Provide the [X, Y] coordinate of the cell's center where the given text is located.  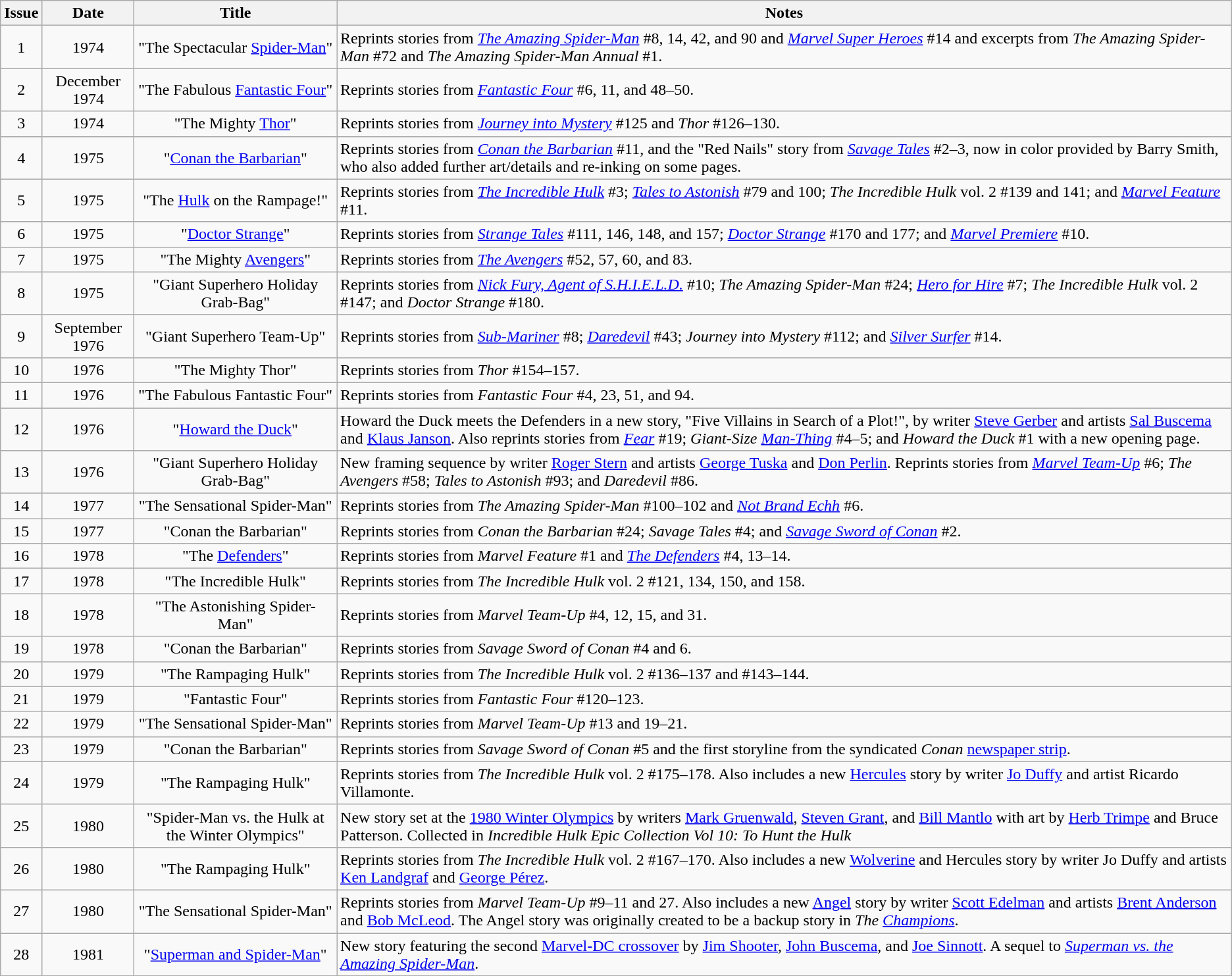
Reprints stories from Journey into Mystery #125 and Thor #126–130. [784, 124]
25 [21, 825]
Reprints stories from Thor #154–157. [784, 370]
19 [21, 649]
3 [21, 124]
Title [236, 13]
17 [21, 581]
22 [21, 724]
18 [21, 615]
20 [21, 674]
14 [21, 506]
24 [21, 783]
"The Astonishing Spider-Man" [236, 615]
Reprints stories from Marvel Team-Up #13 and 19–21. [784, 724]
Reprints stories from Conan the Barbarian #24; Savage Tales #4; and Savage Sword of Conan #2. [784, 531]
21 [21, 699]
"Superman and Spider-Man" [236, 954]
Reprints stories from Fantastic Four #120–123. [784, 699]
"The Mighty Avengers" [236, 259]
"Fantastic Four" [236, 699]
Reprints stories from Strange Tales #111, 146, 148, and 157; Doctor Strange #170 and 177; and Marvel Premiere #10. [784, 234]
28 [21, 954]
Reprints stories from The Incredible Hulk vol. 2 #136–137 and #143–144. [784, 674]
"Doctor Strange" [236, 234]
15 [21, 531]
26 [21, 869]
13 [21, 473]
"The Incredible Hulk" [236, 581]
27 [21, 911]
New story featuring the second Marvel-DC crossover by Jim Shooter, John Buscema, and Joe Sinnott. A sequel to Superman vs. the Amazing Spider-Man. [784, 954]
Reprints stories from Fantastic Four #4, 23, 51, and 94. [784, 395]
Reprints stories from The Incredible Hulk vol. 2 #175–178. Also includes a new Hercules story by writer Jo Duffy and artist Ricardo Villamonte. [784, 783]
Reprints stories from Savage Sword of Conan #4 and 6. [784, 649]
"The Defenders" [236, 556]
"Giant Superhero Team-Up" [236, 336]
Reprints stories from The Amazing Spider-Man #100–102 and Not Brand Echh #6. [784, 506]
Reprints stories from The Avengers #52, 57, 60, and 83. [784, 259]
September 1976 [88, 336]
Issue [21, 13]
Reprints stories from Marvel Feature #1 and The Defenders #4, 13–14. [784, 556]
"The Hulk on the Rampage!" [236, 200]
Reprints stories from The Incredible Hulk #3; Tales to Astonish #79 and 100; The Incredible Hulk vol. 2 #139 and 141; and Marvel Feature #11. [784, 200]
4 [21, 158]
16 [21, 556]
8 [21, 294]
5 [21, 200]
7 [21, 259]
Reprints stories from The Incredible Hulk vol. 2 #121, 134, 150, and 158. [784, 581]
1 [21, 47]
"Howard the Duck" [236, 429]
Date [88, 13]
"Spider-Man vs. the Hulk at the Winter Olympics" [236, 825]
Reprints stories from Sub-Mariner #8; Daredevil #43; Journey into Mystery #112; and Silver Surfer #14. [784, 336]
12 [21, 429]
10 [21, 370]
December 1974 [88, 90]
9 [21, 336]
2 [21, 90]
1981 [88, 954]
6 [21, 234]
23 [21, 749]
11 [21, 395]
Notes [784, 13]
Reprints stories from Marvel Team-Up #4, 12, 15, and 31. [784, 615]
Reprints stories from Savage Sword of Conan #5 and the first storyline from the syndicated Conan newspaper strip. [784, 749]
Reprints stories from Fantastic Four #6, 11, and 48–50. [784, 90]
"The Spectacular Spider-Man" [236, 47]
